Return (X, Y) of the center of cell containing provided text 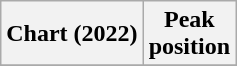
Chart (2022) (72, 34)
Peakposition (189, 34)
